Provide the (X, Y) coordinate of the cell's center where the given text is located.  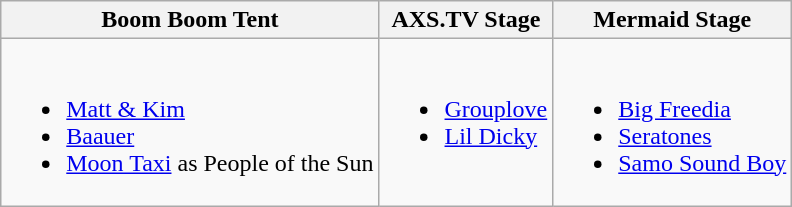
Big FreediaSeratonesSamo Sound Boy (672, 122)
Mermaid Stage (672, 20)
Matt & KimBaauerMoon Taxi as People of the Sun (190, 122)
GrouploveLil Dicky (466, 122)
AXS.TV Stage (466, 20)
Boom Boom Tent (190, 20)
